Detect which cell encompasses the target text, then output its [X, Y] center coordinate. 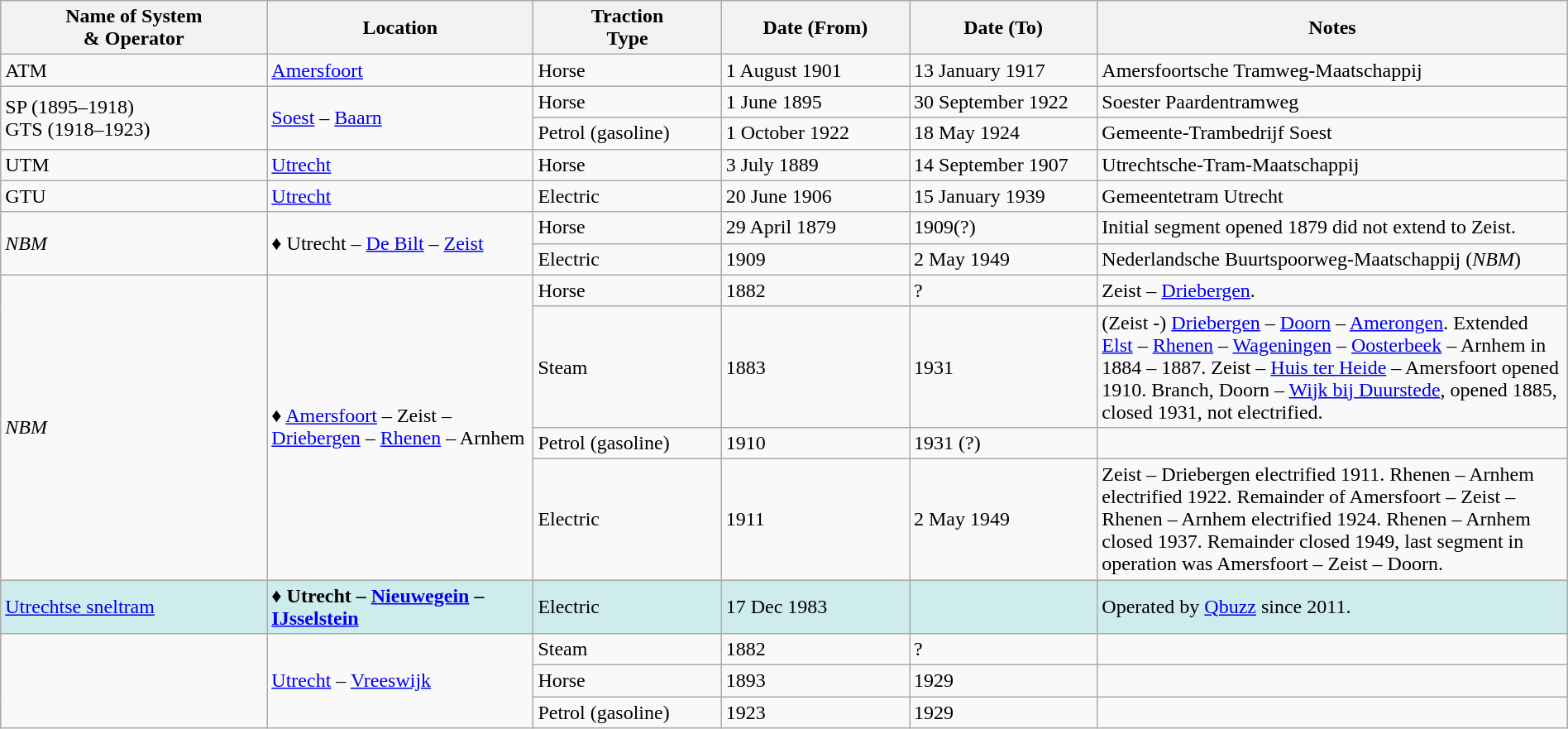
Initial segment opened 1879 did not extend to Zeist. [1332, 228]
Soester Paardentramweg [1332, 102]
1923 [815, 712]
Nederlandsche Buurtspoorweg-Maatschappij (NBM) [1332, 259]
3 July 1889 [815, 165]
1931 (?) [1004, 443]
Location [400, 28]
Notes [1332, 28]
Name of System& Operator [134, 28]
1931 [1004, 367]
Zeist – Driebergen. [1332, 290]
Soest – Baarn [400, 118]
1911 [815, 519]
15 January 1939 [1004, 196]
17 Dec 1983 [815, 606]
ATM [134, 70]
Utrecht – Vreeswijk [400, 681]
1 October 1922 [815, 133]
♦ Amersfoort – Zeist – Driebergen – Rhenen – Arnhem [400, 427]
20 June 1906 [815, 196]
1 August 1901 [815, 70]
GTU [134, 196]
13 January 1917 [1004, 70]
Date (To) [1004, 28]
1 June 1895 [815, 102]
18 May 1924 [1004, 133]
Gemeentetram Utrecht [1332, 196]
Amersfoortsche Tramweg-Maatschappij [1332, 70]
1893 [815, 681]
Date (From) [815, 28]
Utrechtse sneltram [134, 606]
29 April 1879 [815, 228]
Amersfoort [400, 70]
♦ Utrecht – Nieuwegein – IJsselstein [400, 606]
1909(?) [1004, 228]
Gemeente-Trambedrijf Soest [1332, 133]
Utrechtsche-Tram-Maatschappij [1332, 165]
UTM [134, 165]
♦ Utrecht – De Bilt – Zeist [400, 243]
1910 [815, 443]
1883 [815, 367]
30 September 1922 [1004, 102]
14 September 1907 [1004, 165]
SP (1895–1918) GTS (1918–1923) [134, 118]
TractionType [627, 28]
Operated by Qbuzz since 2011. [1332, 606]
1909 [815, 259]
